Scan for the cell matching the given text and deliver its [x, y] coordinate at center. 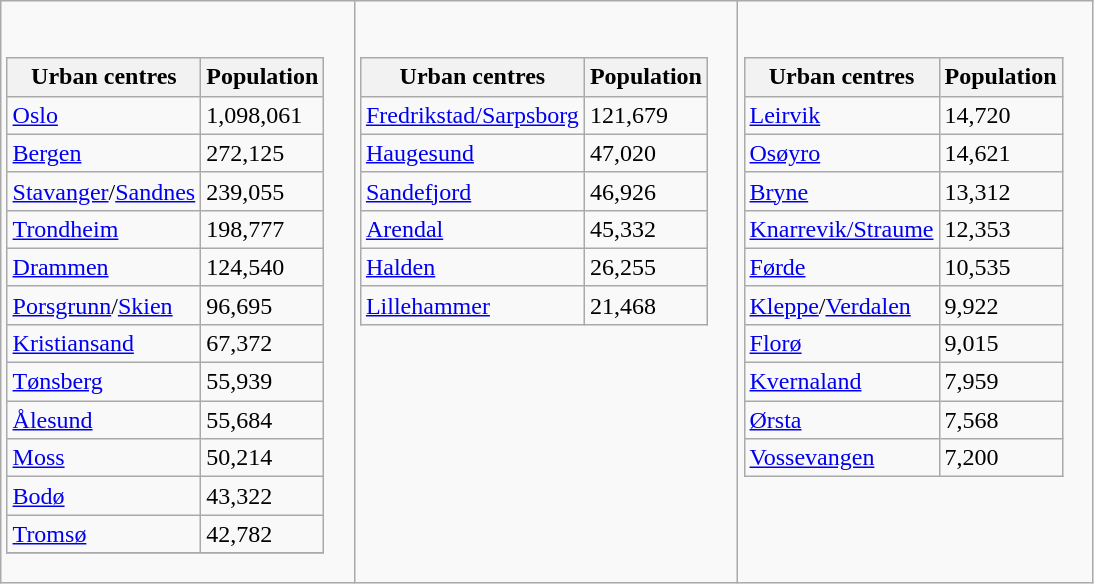
50,214 [262, 458]
Lillehammer [472, 305]
239,055 [262, 191]
Trondheim [104, 229]
7,959 [1000, 382]
Haugesund [472, 153]
Oslo [104, 115]
198,777 [262, 229]
1,098,061 [262, 115]
Florø [842, 343]
Fredrikstad/Sarpsborg [472, 115]
55,684 [262, 420]
14,621 [1000, 153]
42,782 [262, 534]
Drammen [104, 267]
47,020 [646, 153]
43,322 [262, 496]
45,332 [646, 229]
Knarrevik/Straume [842, 229]
Leirvik [842, 115]
Førde [842, 267]
7,200 [1000, 458]
9,922 [1000, 305]
9,015 [1000, 343]
Moss [104, 458]
46,926 [646, 191]
Tønsberg [104, 382]
Vossevangen [842, 458]
67,372 [262, 343]
Osøyro [842, 153]
10,535 [1000, 267]
121,679 [646, 115]
Bryne [842, 191]
13,312 [1000, 191]
272,125 [262, 153]
Kleppe/Verdalen [842, 305]
Bergen [104, 153]
Porsgrunn/Skien [104, 305]
12,353 [1000, 229]
Kristiansand [104, 343]
21,468 [646, 305]
Bodø [104, 496]
Sandefjord [472, 191]
26,255 [646, 267]
Halden [472, 267]
Tromsø [104, 534]
55,939 [262, 382]
Stavanger/Sandnes [104, 191]
Arendal [472, 229]
7,568 [1000, 420]
Kvernaland [842, 382]
14,720 [1000, 115]
Ørsta [842, 420]
96,695 [262, 305]
Urban centres Population Fredrikstad/Sarpsborg 121,679 Haugesund 47,020 Sandefjord 46,926 Arendal 45,332 Halden 26,255 Lillehammer 21,468 [546, 292]
Ålesund [104, 420]
124,540 [262, 267]
